For the text-containing cell, return its midpoint in [x, y] coordinate format. 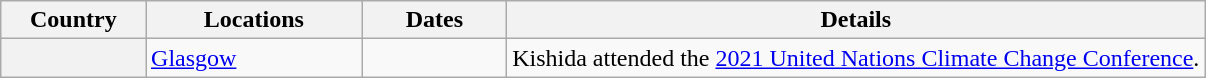
Kishida attended the 2021 United Nations Climate Change Conference. [856, 58]
Country [73, 20]
Dates [434, 20]
Glasgow [254, 58]
Details [856, 20]
Locations [254, 20]
